Locate the cell with the specified text and output its [X, Y] center coordinate. 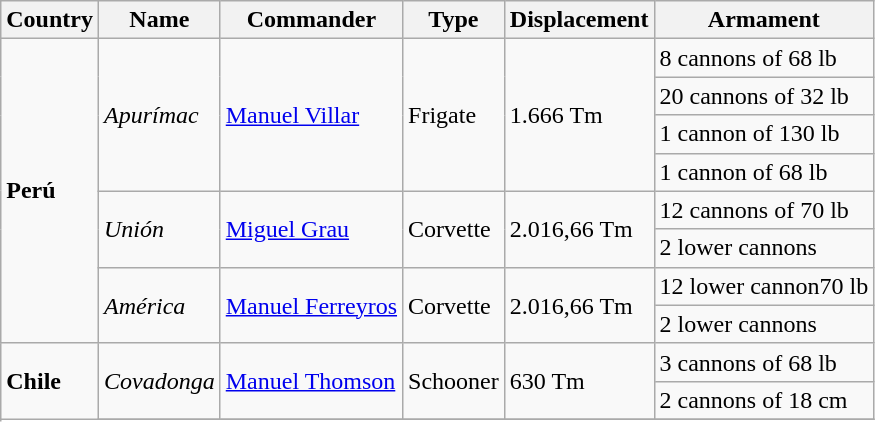
Country [50, 20]
Manuel Villar [311, 115]
12 lower cannon70 lb [764, 286]
Perú [50, 191]
Frigate [454, 115]
2 cannons of 18 cm [764, 400]
20 cannons of 32 lb [764, 96]
Type [454, 20]
Name [159, 20]
Displacement [579, 20]
12 cannons of 70 lb [764, 210]
Manuel Ferreyros [311, 305]
América [159, 305]
Chile [50, 381]
Schooner [454, 381]
Miguel Grau [311, 229]
630 Tm [579, 381]
Apurímac [159, 115]
Unión [159, 229]
1 cannon of 130 lb [764, 134]
Armament [764, 20]
1.666 Tm [579, 115]
Commander [311, 20]
Manuel Thomson [311, 381]
1 cannon of 68 lb [764, 172]
Covadonga [159, 381]
3 cannons of 68 lb [764, 362]
8 cannons of 68 lb [764, 58]
